Find where the given text appears and provide that cell's center as [X, Y] coordinate. 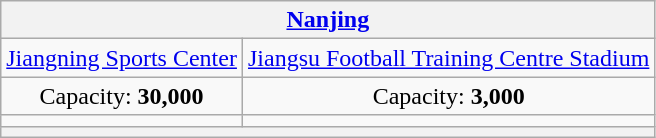
Capacity: 3,000 [448, 96]
Capacity: 30,000 [122, 96]
Nanjing [328, 20]
Jiangning Sports Center [122, 58]
Jiangsu Football Training Centre Stadium [448, 58]
